Provide the [x, y] coordinate of the cell's center where the given text is located.  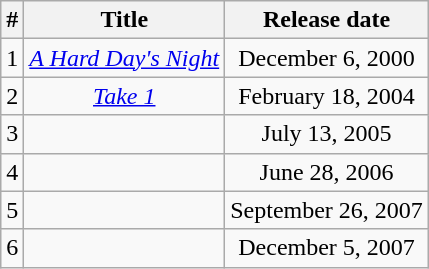
3 [12, 134]
A Hard Day's Night [124, 58]
6 [12, 248]
2 [12, 96]
Title [124, 20]
4 [12, 172]
December 5, 2007 [327, 248]
September 26, 2007 [327, 210]
December 6, 2000 [327, 58]
# [12, 20]
February 18, 2004 [327, 96]
Release date [327, 20]
5 [12, 210]
Take 1 [124, 96]
June 28, 2006 [327, 172]
July 13, 2005 [327, 134]
1 [12, 58]
